Determine the (x, y) coordinate at the center of the cell enclosing the given text.  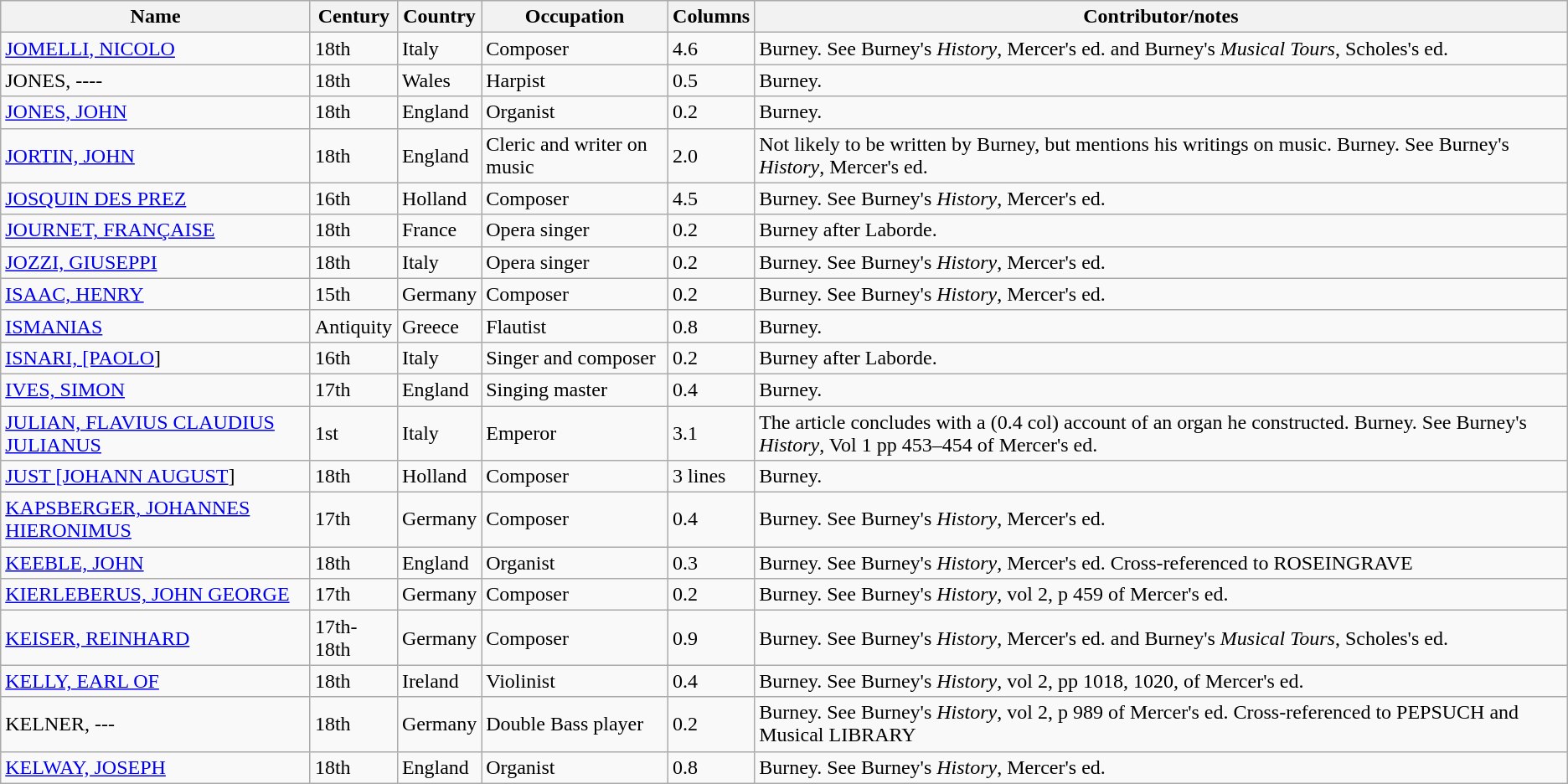
Occupation (575, 17)
15th (353, 294)
Singing master (575, 389)
3 lines (712, 477)
France (439, 230)
JONES, ---- (156, 80)
Burney. See Burney's History, vol 2, p 459 of Mercer's ed. (1161, 595)
Double Bass player (575, 724)
4.6 (712, 49)
JONES, JOHN (156, 112)
JULIAN, FLAVIUS CLAUDIUS JULIANUS (156, 432)
3.1 (712, 432)
KAPSBERGER, JOHANNES HIERONIMUS (156, 519)
ISNARI, [PAOLO] (156, 358)
KIERLEBERUS, JOHN GEORGE (156, 595)
Emperor (575, 432)
4.5 (712, 199)
Antiquity (353, 326)
JUST [JOHANN AUGUST] (156, 477)
JOMELLI, NICOLO (156, 49)
Wales (439, 80)
ISAAC, HENRY (156, 294)
JOSQUIN DES PREZ (156, 199)
Name (156, 17)
Country (439, 17)
KELNER, --- (156, 724)
Greece (439, 326)
ISMANIAS (156, 326)
KELLY, EARL OF (156, 681)
Cleric and writer on music (575, 156)
Burney. See Burney's History, vol 2, p 989 of Mercer's ed. Cross-referenced to PEPSUCH and Musical LIBRARY (1161, 724)
2.0 (712, 156)
Not likely to be written by Burney, but mentions his writings on music. Burney. See Burney's History, Mercer's ed. (1161, 156)
0.3 (712, 563)
KEEBLE, JOHN (156, 563)
Ireland (439, 681)
Columns (712, 17)
The article concludes with a (0.4 col) account of an organ he constructed. Burney. See Burney's History, Vol 1 pp 453–454 of Mercer's ed. (1161, 432)
Violinist (575, 681)
17th-18th (353, 638)
0.9 (712, 638)
KELWAY, JOSEPH (156, 767)
Flautist (575, 326)
IVES, SIMON (156, 389)
1st (353, 432)
JOZZI, GIUSEPPI (156, 262)
JORTIN, JOHN (156, 156)
Harpist (575, 80)
Century (353, 17)
0.5 (712, 80)
Singer and composer (575, 358)
Burney. See Burney's History, Mercer's ed. Cross-referenced to ROSEINGRAVE (1161, 563)
Burney. See Burney's History, vol 2, pp 1018, 1020, of Mercer's ed. (1161, 681)
Contributor/notes (1161, 17)
JOURNET, FRANÇAISE (156, 230)
KEISER, REINHARD (156, 638)
